Provide the (X, Y) coordinate of the cell's center where the given text is located.  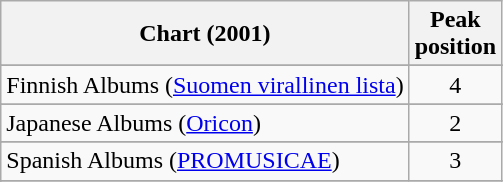
2 (455, 123)
Peakposition (455, 34)
4 (455, 85)
3 (455, 161)
Chart (2001) (205, 34)
Finnish Albums (Suomen virallinen lista) (205, 85)
Japanese Albums (Oricon) (205, 123)
Spanish Albums (PROMUSICAE) (205, 161)
